Extract the (X, Y) coordinate from the center of the cell holding the provided text.  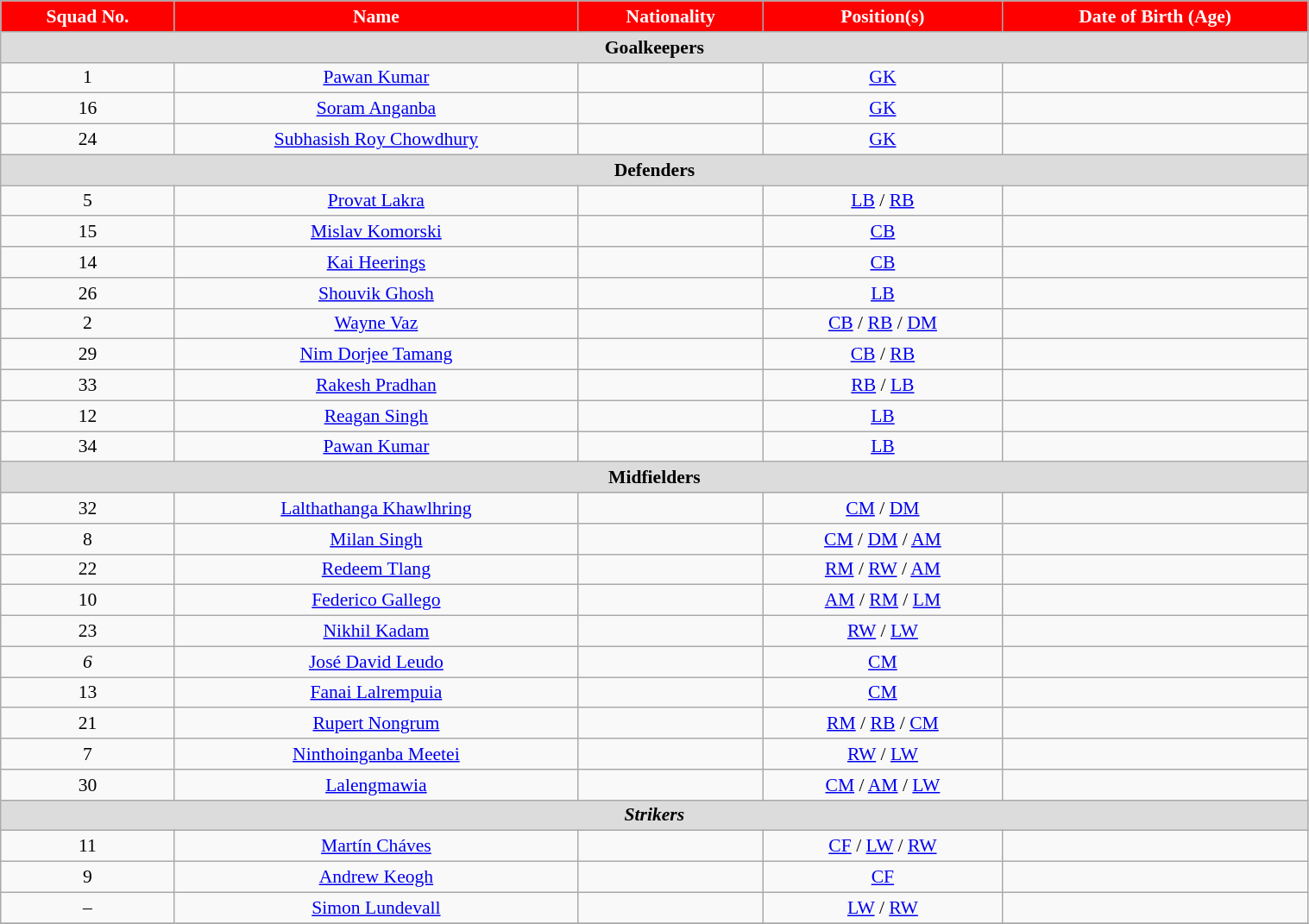
12 (88, 416)
Fanai Lalrempuia (376, 693)
CB / RB / DM (884, 324)
29 (88, 355)
Defenders (654, 170)
Position(s) (884, 16)
RB / LB (884, 386)
Redeem Tlang (376, 569)
10 (88, 600)
CB / RB (884, 355)
15 (88, 232)
CM / AM / LW (884, 785)
Ninthoinganba Meetei (376, 754)
Strikers (654, 815)
13 (88, 693)
CF (884, 877)
– (88, 908)
Rakesh Pradhan (376, 386)
Nim Dorjee Tamang (376, 355)
Mislav Komorski (376, 232)
José David Leudo (376, 662)
1 (88, 78)
Goalkeepers (654, 47)
24 (88, 140)
Nikhil Kadam (376, 632)
LB / RB (884, 201)
6 (88, 662)
34 (88, 447)
Midfielders (654, 478)
Name (376, 16)
21 (88, 724)
22 (88, 569)
26 (88, 293)
Federico Gallego (376, 600)
Kai Heerings (376, 262)
23 (88, 632)
AM / RM / LM (884, 600)
2 (88, 324)
Lalengmawia (376, 785)
LW / RW (884, 908)
Andrew Keogh (376, 877)
CM / DM (884, 508)
Provat Lakra (376, 201)
CF / LW / RW (884, 846)
CM / DM / AM (884, 539)
Soram Anganba (376, 109)
16 (88, 109)
Lalthathanga Khawlhring (376, 508)
14 (88, 262)
8 (88, 539)
Shouvik Ghosh (376, 293)
Reagan Singh (376, 416)
RM / RB / CM (884, 724)
Martín Cháves (376, 846)
Rupert Nongrum (376, 724)
Milan Singh (376, 539)
30 (88, 785)
5 (88, 201)
7 (88, 754)
Nationality (671, 16)
Simon Lundevall (376, 908)
11 (88, 846)
32 (88, 508)
RM / RW / AM (884, 569)
33 (88, 386)
Wayne Vaz (376, 324)
Date of Birth (Age) (1155, 16)
Subhasish Roy Chowdhury (376, 140)
9 (88, 877)
Squad No. (88, 16)
